Identify which cell holds the provided text, then report its (X, Y) central coordinate. 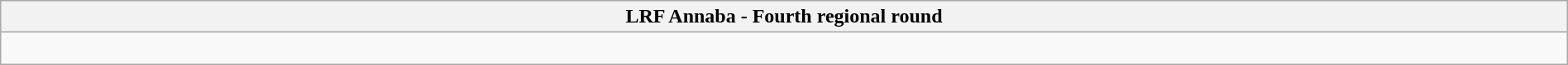
LRF Annaba - Fourth regional round (784, 17)
